Detect which cell encompasses the target text, then output its [x, y] center coordinate. 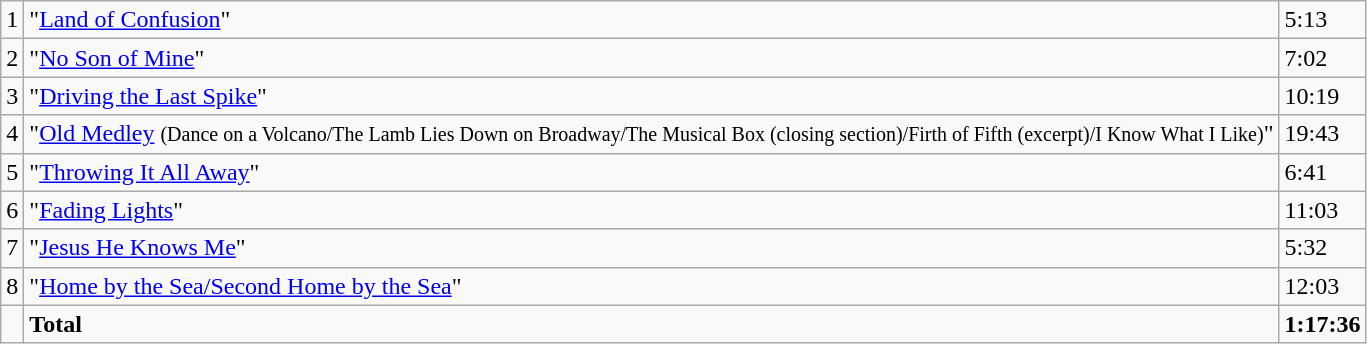
5:13 [1322, 20]
10:19 [1322, 96]
"Throwing It All Away" [652, 172]
12:03 [1322, 286]
2 [12, 58]
3 [12, 96]
"Fading Lights" [652, 210]
8 [12, 286]
19:43 [1322, 134]
"No Son of Mine" [652, 58]
5 [12, 172]
"Jesus He Knows Me" [652, 248]
5:32 [1322, 248]
7 [12, 248]
6:41 [1322, 172]
"Home by the Sea/Second Home by the Sea" [652, 286]
Total [652, 324]
4 [12, 134]
11:03 [1322, 210]
1 [12, 20]
"Old Medley (Dance on a Volcano/The Lamb Lies Down on Broadway/The Musical Box (closing section)/Firth of Fifth (excerpt)/I Know What I Like)" [652, 134]
"Driving the Last Spike" [652, 96]
"Land of Confusion" [652, 20]
6 [12, 210]
7:02 [1322, 58]
1:17:36 [1322, 324]
